Determine the [x, y] coordinate at the center of the cell enclosing the given text.  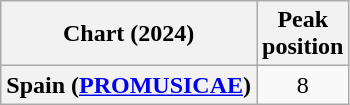
Peakposition [303, 34]
Chart (2024) [129, 34]
8 [303, 85]
Spain (PROMUSICAE) [129, 85]
